Extract the (X, Y) coordinate from the center of the cell holding the provided text.  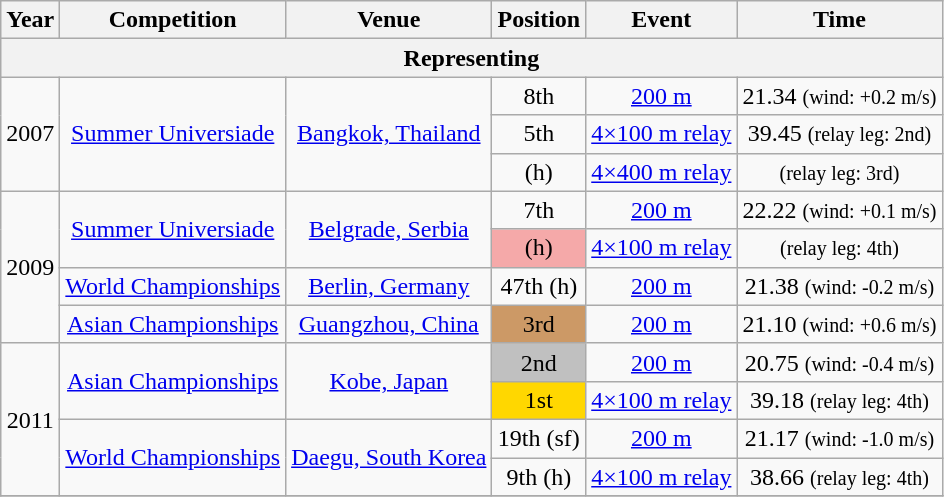
4×400 m relay (662, 172)
1st (539, 400)
Venue (389, 20)
Time (840, 20)
8th (539, 96)
Representing (472, 58)
9th (h) (539, 477)
Competition (173, 20)
21.17 (wind: -1.0 m/s) (840, 438)
Event (662, 20)
2007 (30, 134)
Guangzhou, China (389, 324)
Kobe, Japan (389, 381)
7th (539, 210)
2011 (30, 419)
39.18 (relay leg: 4th) (840, 400)
21.34 (wind: +0.2 m/s) (840, 96)
Position (539, 20)
Year (30, 20)
21.10 (wind: +0.6 m/s) (840, 324)
Daegu, South Korea (389, 457)
47th (h) (539, 286)
Belgrade, Serbia (389, 229)
Bangkok, Thailand (389, 134)
21.38 (wind: -0.2 m/s) (840, 286)
2009 (30, 267)
(relay leg: 4th) (840, 248)
19th (sf) (539, 438)
(relay leg: 3rd) (840, 172)
Berlin, Germany (389, 286)
38.66 (relay leg: 4th) (840, 477)
39.45 (relay leg: 2nd) (840, 134)
5th (539, 134)
2nd (539, 362)
20.75 (wind: -0.4 m/s) (840, 362)
3rd (539, 324)
22.22 (wind: +0.1 m/s) (840, 210)
